Extract the [X, Y] coordinate from the center of the cell holding the provided text.  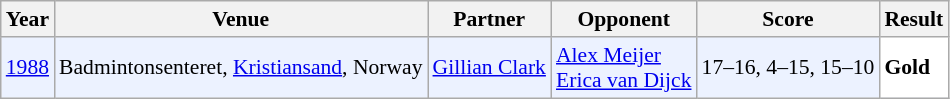
Opponent [624, 19]
1988 [28, 68]
Result [914, 19]
Alex Meijer Erica van Dijck [624, 68]
Gillian Clark [490, 68]
17–16, 4–15, 15–10 [788, 68]
Venue [240, 19]
Gold [914, 68]
Year [28, 19]
Partner [490, 19]
Score [788, 19]
Badmintonsenteret, Kristiansand, Norway [240, 68]
